Capture the cell that displays the provided text and extract its [x, y] central coordinate. 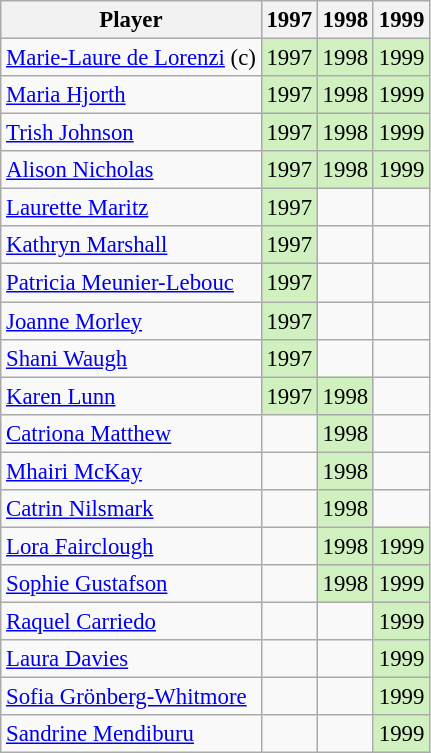
Player [131, 20]
Laurette Maritz [131, 208]
Catrin Nilsmark [131, 509]
Shani Waugh [131, 358]
Patricia Meunier-Lebouc [131, 283]
Trish Johnson [131, 133]
Lora Fairclough [131, 546]
Catriona Matthew [131, 433]
Marie-Laure de Lorenzi (c) [131, 58]
Alison Nicholas [131, 170]
Sofia Grönberg-Whitmore [131, 697]
Joanne Morley [131, 321]
Mhairi McKay [131, 471]
Maria Hjorth [131, 95]
Raquel Carriedo [131, 621]
Kathryn Marshall [131, 245]
Sandrine Mendiburu [131, 734]
Karen Lunn [131, 396]
Sophie Gustafson [131, 584]
Laura Davies [131, 659]
